Provide the (x, y) coordinate of the cell's center where the given text is located.  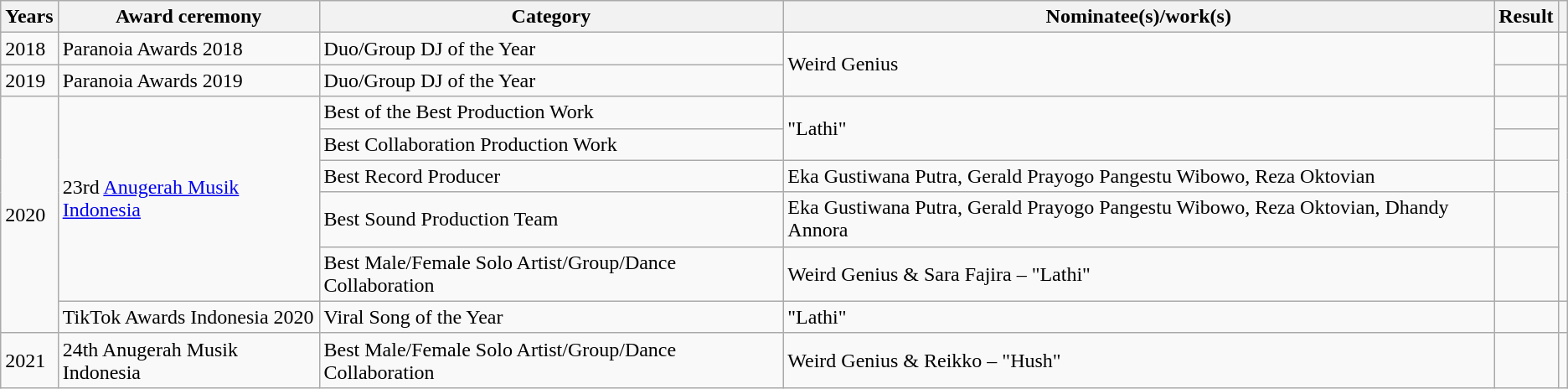
2021 (29, 360)
Years (29, 17)
2020 (29, 215)
Best of the Best Production Work (551, 112)
Category (551, 17)
Paranoia Awards 2019 (188, 80)
Eka Gustiwana Putra, Gerald Prayogo Pangestu Wibowo, Reza Oktovian, Dhandy Annora (1139, 220)
Weird Genius & Sara Fajira – "Lathi" (1139, 273)
2018 (29, 49)
TikTok Awards Indonesia 2020 (188, 317)
Paranoia Awards 2018 (188, 49)
Best Collaboration Production Work (551, 144)
Award ceremony (188, 17)
Best Sound Production Team (551, 220)
Result (1526, 17)
Weird Genius (1139, 65)
Weird Genius & Reikko – "Hush" (1139, 360)
2019 (29, 80)
Eka Gustiwana Putra, Gerald Prayogo Pangestu Wibowo, Reza Oktovian (1139, 176)
Viral Song of the Year (551, 317)
24th Anugerah Musik Indonesia (188, 360)
23rd Anugerah Musik Indonesia (188, 199)
Best Record Producer (551, 176)
Nominatee(s)/work(s) (1139, 17)
